Extract the [x, y] coordinate from the center of the cell holding the provided text.  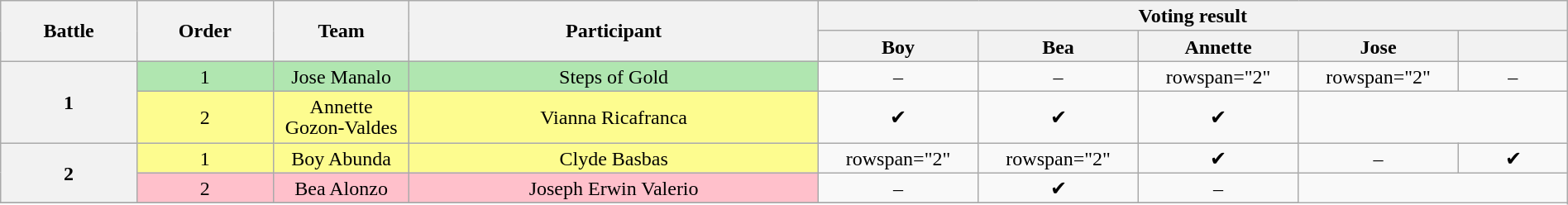
Vianna Ricafranca [614, 117]
Boy Abunda [341, 157]
Joseph Erwin Valerio [614, 188]
Voting result [1193, 17]
Order [205, 31]
Bea [1059, 46]
Boy [898, 46]
Clyde Basbas [614, 157]
Bea Alonzo [341, 188]
Battle [69, 31]
Jose Manalo [341, 76]
Annette [1218, 46]
Team [341, 31]
Jose [1379, 46]
Participant [614, 31]
Steps of Gold [614, 76]
Annette Gozon-Valdes [341, 117]
